Determine the (x, y) coordinate at the center of the cell enclosing the given text.  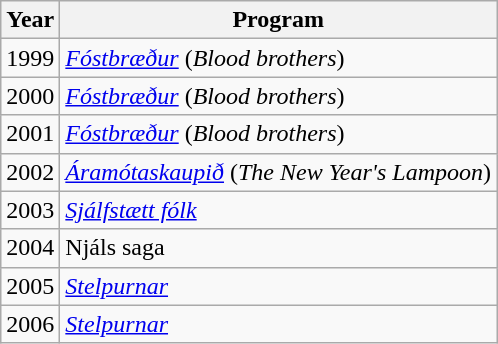
Program (278, 20)
2001 (30, 134)
2004 (30, 248)
2002 (30, 172)
Áramótaskaupið (The New Year's Lampoon) (278, 172)
Sjálfstætt fólk (278, 210)
2006 (30, 324)
Year (30, 20)
2000 (30, 96)
Njáls saga (278, 248)
1999 (30, 58)
2005 (30, 286)
2003 (30, 210)
